Extract the [x, y] coordinate from the center of the cell holding the provided text.  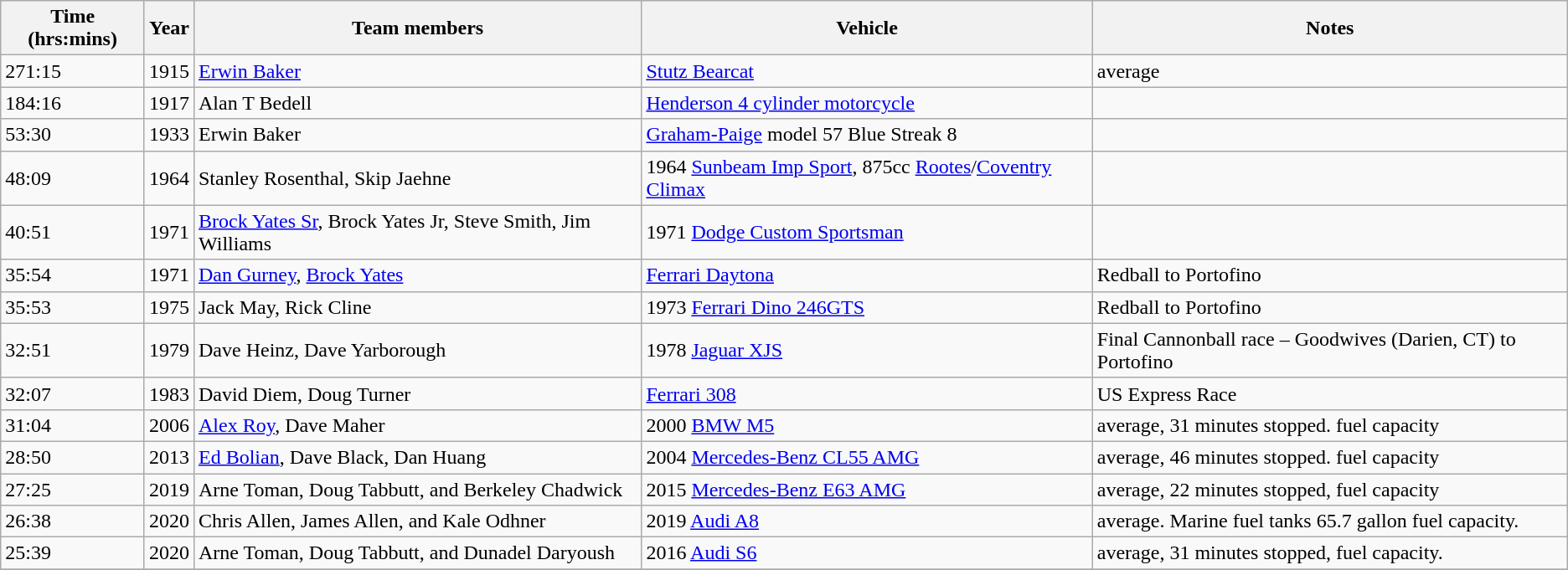
48:09 [73, 177]
Brock Yates Sr, Brock Yates Jr, Steve Smith, Jim Williams [417, 233]
David Diem, Doug Turner [417, 393]
1964 [169, 177]
35:54 [73, 275]
Arne Toman, Doug Tabbutt, and Dunadel Daryoush [417, 553]
2019 Audi A8 [867, 521]
Chris Allen, James Allen, and Kale Odhner [417, 521]
1964 Sunbeam Imp Sport, 875cc Rootes/Coventry Climax [867, 177]
Arne Toman, Doug Tabbutt, and Berkeley Chadwick [417, 490]
1973 Ferrari Dino 246GTS [867, 307]
2006 [169, 425]
32:07 [73, 393]
184:16 [73, 103]
1979 [169, 350]
2013 [169, 457]
average, 31 minutes stopped. fuel capacity [1330, 425]
Dan Gurney, Brock Yates [417, 275]
1975 [169, 307]
average, 46 minutes stopped. fuel capacity [1330, 457]
40:51 [73, 233]
1933 [169, 135]
1983 [169, 393]
Vehicle [867, 28]
32:51 [73, 350]
Ed Bolian, Dave Black, Dan Huang [417, 457]
26:38 [73, 521]
1978 Jaguar XJS [867, 350]
2019 [169, 490]
Team members [417, 28]
Stanley Rosenthal, Skip Jaehne [417, 177]
31:04 [73, 425]
average, 22 minutes stopped, fuel capacity [1330, 490]
average [1330, 71]
average, 31 minutes stopped, fuel capacity. [1330, 553]
27:25 [73, 490]
2000 BMW M5 [867, 425]
1971 Dodge Custom Sportsman [867, 233]
Notes [1330, 28]
1915 [169, 71]
Alan T Bedell [417, 103]
Jack May, Rick Cline [417, 307]
2016 Audi S6 [867, 553]
US Express Race [1330, 393]
271:15 [73, 71]
2015 Mercedes-Benz E63 AMG [867, 490]
Final Cannonball race – Goodwives (Darien, CT) to Portofino [1330, 350]
Ferrari Daytona [867, 275]
Stutz Bearcat [867, 71]
Alex Roy, Dave Maher [417, 425]
Ferrari 308 [867, 393]
Time (hrs:mins) [73, 28]
35:53 [73, 307]
average. Marine fuel tanks 65.7 gallon fuel capacity. [1330, 521]
1917 [169, 103]
2004 Mercedes-Benz CL55 AMG [867, 457]
25:39 [73, 553]
53:30 [73, 135]
Graham-Paige model 57 Blue Streak 8 [867, 135]
Henderson 4 cylinder motorcycle [867, 103]
Dave Heinz, Dave Yarborough [417, 350]
Year [169, 28]
28:50 [73, 457]
